Detect which cell encompasses the target text, then output its [X, Y] center coordinate. 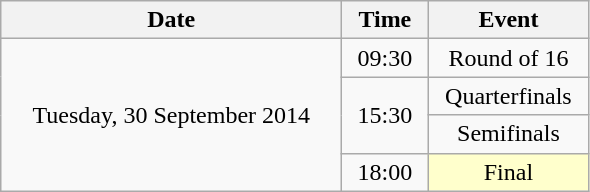
Tuesday, 30 September 2014 [172, 115]
18:00 [385, 172]
Date [172, 20]
Round of 16 [508, 58]
09:30 [385, 58]
Time [385, 20]
Final [508, 172]
Quarterfinals [508, 96]
Event [508, 20]
Semifinals [508, 134]
15:30 [385, 115]
